For the text-containing cell, return its midpoint in (X, Y) coordinate format. 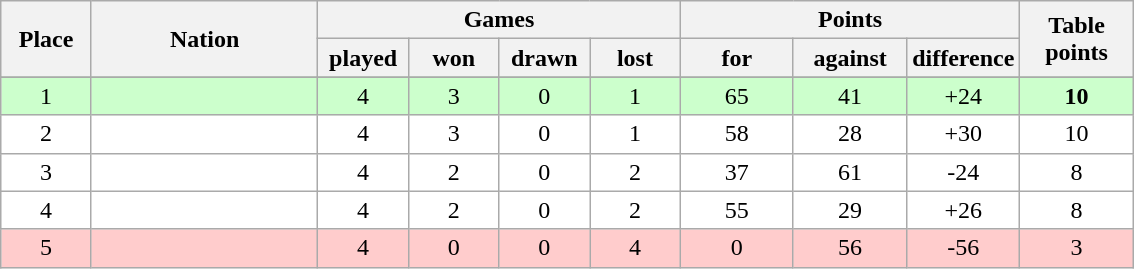
Games (499, 20)
41 (850, 96)
Points (850, 20)
28 (850, 134)
-24 (964, 172)
58 (736, 134)
drawn (544, 58)
+26 (964, 210)
difference (964, 58)
61 (850, 172)
37 (736, 172)
Place (46, 39)
+24 (964, 96)
29 (850, 210)
lost (636, 58)
55 (736, 210)
won (454, 58)
+30 (964, 134)
against (850, 58)
5 (46, 248)
56 (850, 248)
65 (736, 96)
Tablepoints (1076, 39)
played (364, 58)
-56 (964, 248)
for (736, 58)
Nation (204, 39)
